Output the (x, y) coordinate of the center of the cell containing the given text.  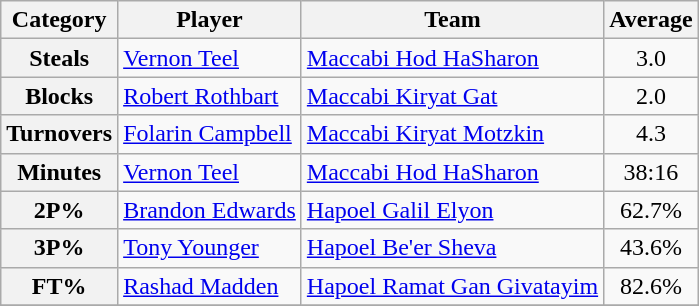
2P% (60, 210)
Blocks (60, 96)
Hapoel Galil Elyon (452, 210)
Maccabi Kiryat Gat (452, 96)
62.7% (652, 210)
Hapoel Ramat Gan Givatayim (452, 286)
82.6% (652, 286)
Average (652, 20)
Hapoel Be'er Sheva (452, 248)
38:16 (652, 172)
Maccabi Kiryat Motzkin (452, 134)
Minutes (60, 172)
Team (452, 20)
2.0 (652, 96)
Brandon Edwards (210, 210)
Turnovers (60, 134)
3.0 (652, 58)
FT% (60, 286)
Rashad Madden (210, 286)
Category (60, 20)
Robert Rothbart (210, 96)
Steals (60, 58)
Player (210, 20)
Tony Younger (210, 248)
Folarin Campbell (210, 134)
43.6% (652, 248)
4.3 (652, 134)
3P% (60, 248)
